Extract the (X, Y) coordinate from the center of the cell holding the provided text.  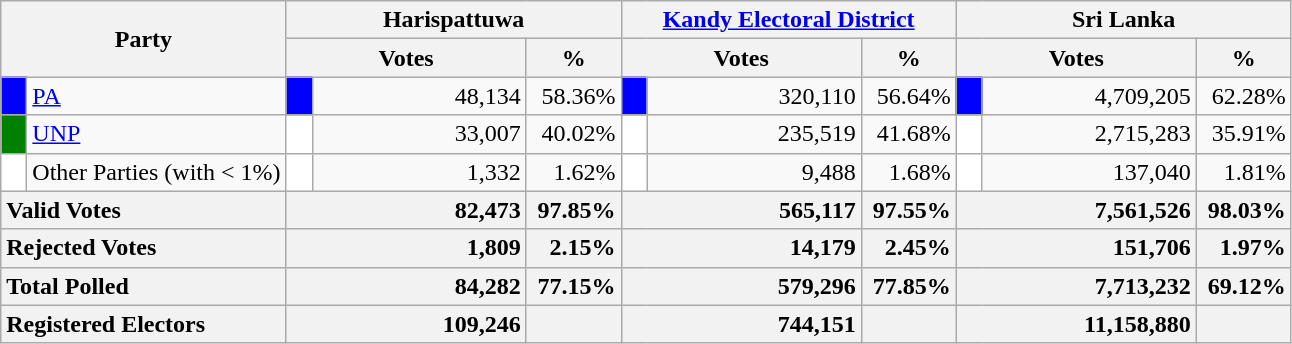
151,706 (1076, 248)
UNP (156, 134)
82,473 (406, 210)
98.03% (1244, 210)
77.85% (908, 286)
33,007 (419, 134)
7,713,232 (1076, 286)
69.12% (1244, 286)
Rejected Votes (144, 248)
56.64% (908, 96)
11,158,880 (1076, 324)
4,709,205 (1089, 96)
Party (144, 39)
1.68% (908, 172)
48,134 (419, 96)
14,179 (741, 248)
1.81% (1244, 172)
Harispattuwa (454, 20)
2.45% (908, 248)
40.02% (574, 134)
137,040 (1089, 172)
41.68% (908, 134)
Other Parties (with < 1%) (156, 172)
Registered Electors (144, 324)
744,151 (741, 324)
9,488 (754, 172)
579,296 (741, 286)
Sri Lanka (1124, 20)
2,715,283 (1089, 134)
97.55% (908, 210)
1,809 (406, 248)
62.28% (1244, 96)
235,519 (754, 134)
77.15% (574, 286)
PA (156, 96)
35.91% (1244, 134)
1.97% (1244, 248)
97.85% (574, 210)
Kandy Electoral District (788, 20)
58.36% (574, 96)
109,246 (406, 324)
7,561,526 (1076, 210)
84,282 (406, 286)
Valid Votes (144, 210)
1.62% (574, 172)
2.15% (574, 248)
320,110 (754, 96)
1,332 (419, 172)
Total Polled (144, 286)
565,117 (741, 210)
